Identify which cell holds the provided text, then report its (x, y) central coordinate. 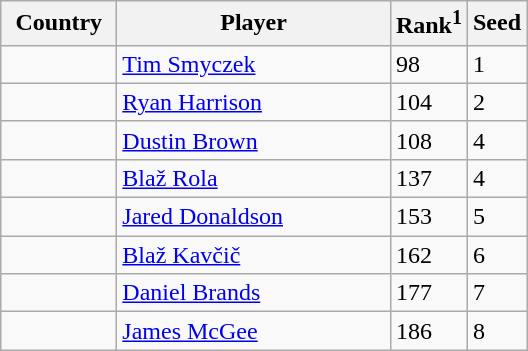
James McGee (254, 331)
7 (496, 293)
153 (428, 217)
Seed (496, 24)
1 (496, 64)
Ryan Harrison (254, 102)
Tim Smyczek (254, 64)
Player (254, 24)
Rank1 (428, 24)
8 (496, 331)
Country (59, 24)
186 (428, 331)
Daniel Brands (254, 293)
Jared Donaldson (254, 217)
Dustin Brown (254, 140)
2 (496, 102)
104 (428, 102)
5 (496, 217)
137 (428, 178)
6 (496, 255)
Blaž Kavčič (254, 255)
Blaž Rola (254, 178)
98 (428, 64)
108 (428, 140)
177 (428, 293)
162 (428, 255)
